Output the (X, Y) coordinate of the center of the cell containing the given text.  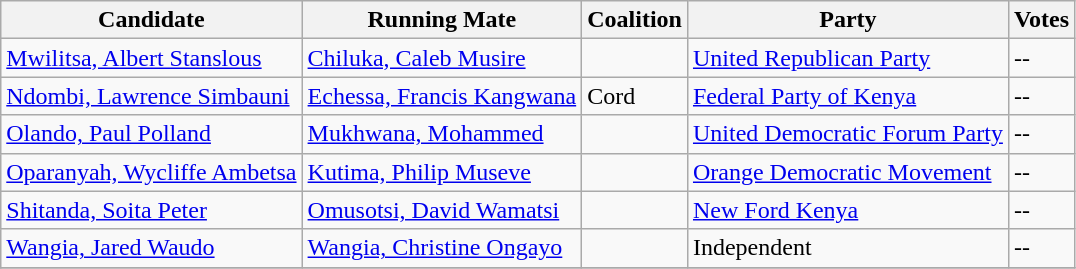
Wangia, Jared Waudo (152, 248)
United Democratic Forum Party (848, 134)
Ndombi, Lawrence Simbauni (152, 96)
Wangia, Christine Ongayo (442, 248)
Running Mate (442, 20)
Omusotsi, David Wamatsi (442, 210)
Oparanyah, Wycliffe Ambetsa (152, 172)
Federal Party of Kenya (848, 96)
Independent (848, 248)
Votes (1041, 20)
Cord (635, 96)
Olando, Paul Polland (152, 134)
Candidate (152, 20)
Echessa, Francis Kangwana (442, 96)
New Ford Kenya (848, 210)
Chiluka, Caleb Musire (442, 58)
Kutima, Philip Museve (442, 172)
Coalition (635, 20)
United Republican Party (848, 58)
Mwilitsa, Albert Stanslous (152, 58)
Party (848, 20)
Mukhwana, Mohammed (442, 134)
Orange Democratic Movement (848, 172)
Shitanda, Soita Peter (152, 210)
